Pinpoint the cell where the given text exists, returning its (x, y) midpoint coordinate. 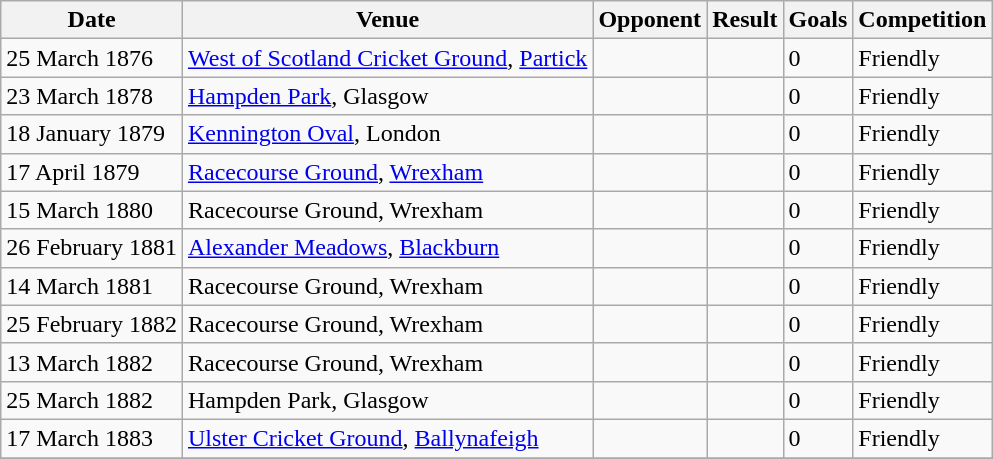
17 April 1879 (92, 172)
25 February 1882 (92, 324)
Kennington Oval, London (387, 134)
14 March 1881 (92, 286)
Date (92, 20)
Competition (922, 20)
23 March 1878 (92, 96)
Alexander Meadows, Blackburn (387, 248)
26 February 1881 (92, 248)
Venue (387, 20)
25 March 1882 (92, 400)
17 March 1883 (92, 438)
Result (745, 20)
Ulster Cricket Ground, Ballynafeigh (387, 438)
18 January 1879 (92, 134)
Goals (818, 20)
15 March 1880 (92, 210)
25 March 1876 (92, 58)
West of Scotland Cricket Ground, Partick (387, 58)
13 March 1882 (92, 362)
Opponent (650, 20)
